For the text-containing cell, return its midpoint in [x, y] coordinate format. 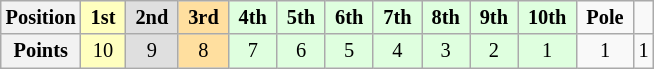
6th [349, 17]
3 [446, 51]
Points [41, 51]
10 [104, 51]
3rd [203, 17]
7th [397, 17]
Pole [604, 17]
9 [152, 51]
2 [494, 51]
1st [104, 17]
8 [203, 51]
6 [301, 51]
Position [41, 17]
4th [253, 17]
4 [397, 51]
5th [301, 17]
7 [253, 51]
5 [349, 51]
8th [446, 17]
2nd [152, 17]
9th [494, 17]
10th [547, 17]
